Provide the (x, y) coordinate of the cell's center where the given text is located.  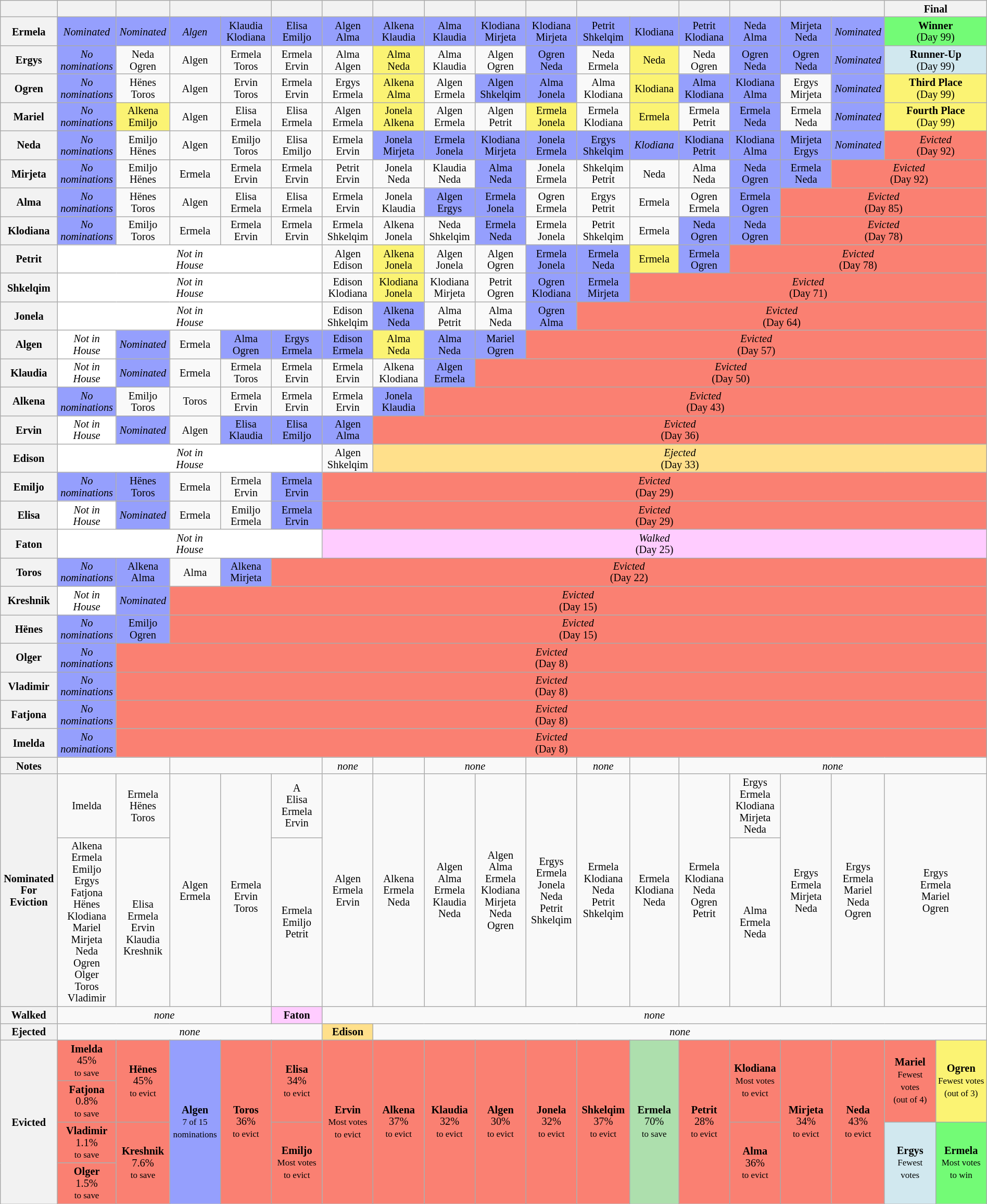
ShkelqimPetrit (603, 174)
Walked (Day 25) (654, 544)
Final (935, 8)
ElisaErmelaErvinKlaudiaKreshnik (143, 922)
MarielFewest votes(out of 4) (910, 1081)
ErmelaHënesToros (143, 806)
AlgenErgys (450, 202)
AlgenErmelaErvin (348, 891)
Klaudia32%to evict (450, 1122)
Evicted (Day 43) (706, 401)
AlgenAlmaErmelaKlodianaMirjetaNedaOgren (500, 891)
KlodianaJonela (399, 287)
PetritKlodiana (704, 31)
AlmaErmelaNeda (755, 922)
ErgysShkelqim (603, 145)
AlkenaEmiljo (143, 117)
MirjetaNeda (806, 31)
Evicted (Day 50) (731, 373)
AlkenaKlaudia (399, 31)
Elisa (29, 516)
MirjetaErgys (806, 145)
Jonela32%to evict (551, 1122)
AlgenPetrit (500, 117)
ErmelaKlodianaNeda (654, 891)
Fatjona0.8%to save (87, 1102)
Fourth Place(Day 99) (935, 117)
KlodianaMost votesto evict (755, 1081)
AlmaJonela (551, 89)
Ejected (29, 1032)
ElisaKlaudia (246, 430)
ErmelaMost votesto win (961, 1162)
ErgysErmelaKlodianaMirjetaNeda (755, 806)
Evicted (Day 64) (782, 316)
ErmelaEmiljoPetrit (297, 922)
Elisa34%to evict (297, 1081)
MarielOgren (500, 345)
EmiljoMost votesto evict (297, 1162)
ErmelaKlodiana (603, 117)
Evicted (Day 85) (883, 202)
OgrenAlma (551, 316)
OgrenFewest votes(out of 3) (961, 1081)
JonelaNeda (399, 174)
Alma36%to evict (755, 1162)
Hënes (29, 629)
ErgysMirjeta (806, 89)
KlaudiaNeda (450, 174)
Algen7 of 15nominations (195, 1122)
Ejected (Day 33) (680, 458)
Ogren (29, 89)
ErgysPetrit (603, 202)
ErgysErmelaMirjetaNeda (806, 891)
Olger (29, 657)
ErgysErmelaMarielOgren (935, 891)
Kreshnik7.6%to save (143, 1162)
Alkena37%to evict (399, 1122)
Mirjeta (29, 174)
Klaudia (29, 373)
Winner(Day 99) (935, 31)
ErmelaKlodianaNedaOgrenPetrit (704, 891)
AlgenJonela (450, 259)
OgrenKlodiana (551, 287)
Toros36%to evict (246, 1122)
Evicted (Day 36) (680, 430)
JonelaAlkena (399, 117)
Ermela70%to save (654, 1122)
Mirjeta 34%to evict (806, 1122)
AlmaOgren (246, 345)
Mariel (29, 117)
PetritOgren (500, 287)
NedaAlma (755, 31)
KlodianaPetrit (704, 145)
ErmelaShkelqim (348, 230)
EmiljoOgren (143, 629)
AlkenaKlodiana (399, 373)
Kreshnik (29, 601)
KlaudiaKlodiana (246, 31)
Evicted (29, 1122)
Evicted (Day 22) (629, 572)
Ervin (29, 430)
AElisaErmelaErvin (297, 806)
Fatjona (29, 714)
Imelda45%to save (87, 1060)
Vladimir (29, 686)
Shkelqim (29, 287)
Petrit (29, 259)
Third Place(Day 99) (935, 89)
Ergys (29, 59)
Evicted (Day 71) (808, 287)
PetritErvin (348, 174)
ErmelaMirjeta (603, 287)
Walked (29, 1015)
Nominated For Eviction (29, 891)
AlmaPetrit (450, 316)
Alkena (29, 401)
ErmelaKlodianaNedaPetritShkelqim (603, 891)
AlmaAlgen (348, 59)
NedaErmela (603, 59)
AlgenEdison (348, 259)
Jonela (29, 316)
ErgysErmelaJonelaNedaPetritShkelqim (551, 891)
NedaShkelqim (450, 230)
Shkelqim37%to evict (603, 1122)
Hënes45%to evict (143, 1081)
Notes (29, 766)
Runner-Up(Day 99) (935, 59)
AlgenAlmaErmelaKlaudiaNeda (450, 891)
ErmelaErvinToros (246, 891)
AlkenaErmelaEmiljoErgysFatjonaHënesKlodianaMarielMirjetaNedaOgrenOlgerTorosVladimir (87, 922)
EdisonShkelqim (348, 316)
ErgysErmelaMarielNedaOgren (858, 891)
AlkenaErmelaNeda (399, 891)
ErgysFewest votes (910, 1162)
JonelaMirjeta (399, 145)
Olger1.5%to save (87, 1183)
EmiljoErmela (246, 516)
Vladimir1.1%to save (87, 1143)
ErmelaPetrit (704, 117)
Algen 30%to evict (500, 1122)
EdisonErmela (348, 345)
AlkenaNeda (399, 316)
Petrit 28%to evict (704, 1122)
Emiljo (29, 486)
Neda43%to evict (858, 1122)
Evicted (Day 57) (756, 345)
AlkenaMirjeta (246, 572)
ErvinToros (246, 89)
ErvinMost votesto evict (348, 1122)
EdisonKlodiana (348, 287)
